Return (x, y) of the center of cell containing provided text 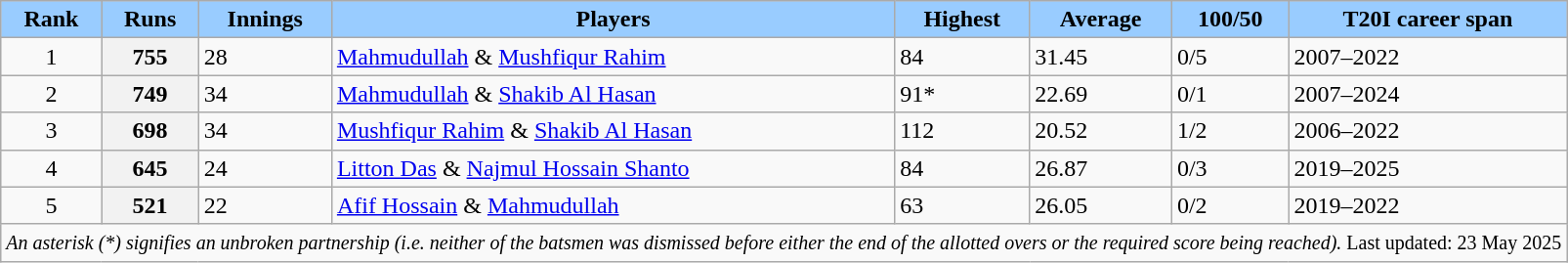
0/3 (1230, 168)
521 (150, 205)
Players (613, 20)
645 (150, 168)
100/50 (1230, 20)
2006–2022 (1428, 131)
Rank (51, 20)
31.45 (1101, 57)
Highest (962, 20)
24 (265, 168)
20.52 (1101, 131)
4 (51, 168)
2007–2022 (1428, 57)
63 (962, 205)
22.69 (1101, 94)
2019–2022 (1428, 205)
2019–2025 (1428, 168)
Mushfiqur Rahim & Shakib Al Hasan (613, 131)
749 (150, 94)
5 (51, 205)
755 (150, 57)
Runs (150, 20)
26.05 (1101, 205)
0/5 (1230, 57)
Mahmudullah & Mushfiqur Rahim (613, 57)
1 (51, 57)
3 (51, 131)
1/2 (1230, 131)
112 (962, 131)
Litton Das & Najmul Hossain Shanto (613, 168)
Innings (265, 20)
T20I career span (1428, 20)
22 (265, 205)
2 (51, 94)
Average (1101, 20)
Afif Hossain & Mahmudullah (613, 205)
2007–2024 (1428, 94)
0/2 (1230, 205)
Mahmudullah & Shakib Al Hasan (613, 94)
26.87 (1101, 168)
28 (265, 57)
91* (962, 94)
698 (150, 131)
0/1 (1230, 94)
